Output the (x, y) coordinate of the center of the cell containing the given text.  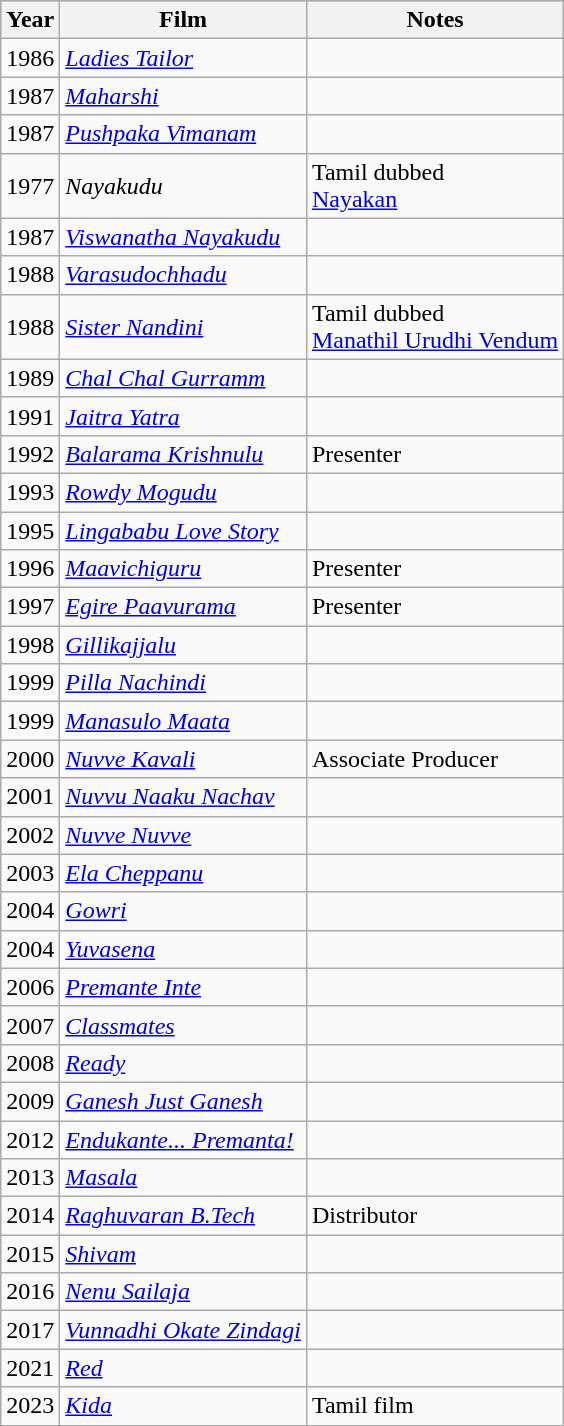
Masala (184, 1178)
Tamil dubbedNayakan (434, 186)
1997 (30, 607)
Nenu Sailaja (184, 1292)
Viswanatha Nayakudu (184, 237)
Classmates (184, 1025)
1986 (30, 58)
Tamil dubbedManathil Urudhi Vendum (434, 326)
Kida (184, 1406)
2017 (30, 1330)
Maavichiguru (184, 569)
Ready (184, 1063)
Premante Inte (184, 987)
1992 (30, 454)
Red (184, 1368)
2023 (30, 1406)
1989 (30, 378)
Raghuvaran B.Tech (184, 1216)
Associate Producer (434, 759)
2016 (30, 1292)
1995 (30, 531)
Egire Paavurama (184, 607)
Distributor (434, 1216)
Endukante... Premanta! (184, 1139)
1991 (30, 416)
Ela Cheppanu (184, 873)
1993 (30, 492)
2007 (30, 1025)
1996 (30, 569)
Film (184, 20)
Balarama Krishnulu (184, 454)
2012 (30, 1139)
Nuvve Nuvve (184, 835)
Pushpaka Vimanam (184, 134)
2000 (30, 759)
Nayakudu (184, 186)
2003 (30, 873)
Yuvasena (184, 949)
2015 (30, 1254)
2006 (30, 987)
1998 (30, 645)
Nuvvu Naaku Nachav (184, 797)
Gillikajjalu (184, 645)
Year (30, 20)
Rowdy Mogudu (184, 492)
2014 (30, 1216)
Maharshi (184, 96)
Tamil film (434, 1406)
Chal Chal Gurramm (184, 378)
Shivam (184, 1254)
Pilla Nachindi (184, 683)
2013 (30, 1178)
Varasudochhadu (184, 275)
2021 (30, 1368)
2001 (30, 797)
2002 (30, 835)
Manasulo Maata (184, 721)
Nuvve Kavali (184, 759)
Notes (434, 20)
Lingababu Love Story (184, 531)
Vunnadhi Okate Zindagi (184, 1330)
Ganesh Just Ganesh (184, 1101)
Ladies Tailor (184, 58)
Sister Nandini (184, 326)
2008 (30, 1063)
2009 (30, 1101)
Gowri (184, 911)
Jaitra Yatra (184, 416)
1977 (30, 186)
